Return the (X, Y) coordinate for the center point of the cell that contains the specified text.  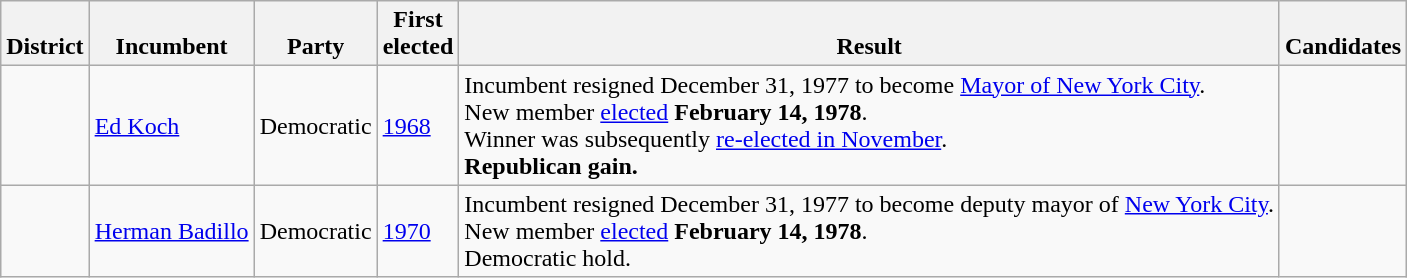
Candidates (1342, 34)
Incumbent resigned December 31, 1977 to become deputy mayor of New York City.New member elected February 14, 1978.Democratic hold. (870, 231)
Ed Koch (172, 126)
1968 (418, 126)
Result (870, 34)
Incumbent (172, 34)
1970 (418, 231)
Party (316, 34)
Firstelected (418, 34)
Herman Badillo (172, 231)
District (45, 34)
